Capture the cell that displays the provided text and extract its (X, Y) central coordinate. 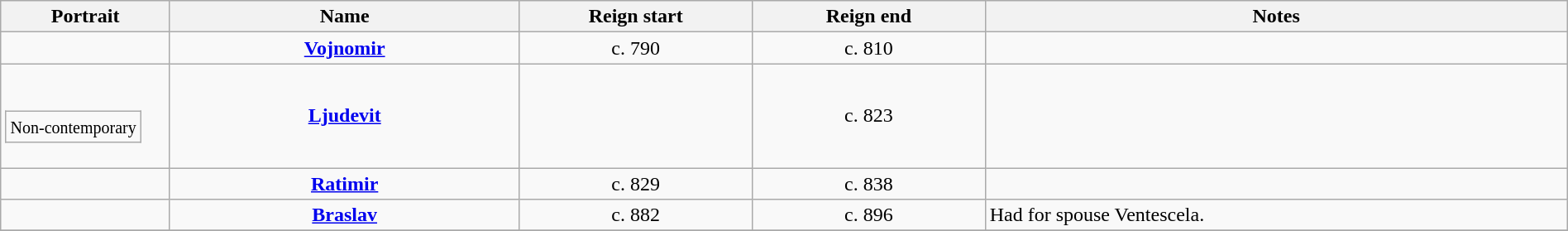
Reign end (869, 17)
c. 823 (869, 116)
Reign start (636, 17)
c. 882 (636, 215)
Notes (1276, 17)
c. 810 (869, 48)
Portrait (86, 17)
Ljudevit (344, 116)
Ratimir (344, 183)
Name (344, 17)
Vojnomir (344, 48)
c. 829 (636, 183)
Had for spouse Ventescela. (1276, 215)
Braslav (344, 215)
c. 790 (636, 48)
c. 896 (869, 215)
c. 838 (869, 183)
